Pinpoint the cell where the given text exists, returning its (x, y) midpoint coordinate. 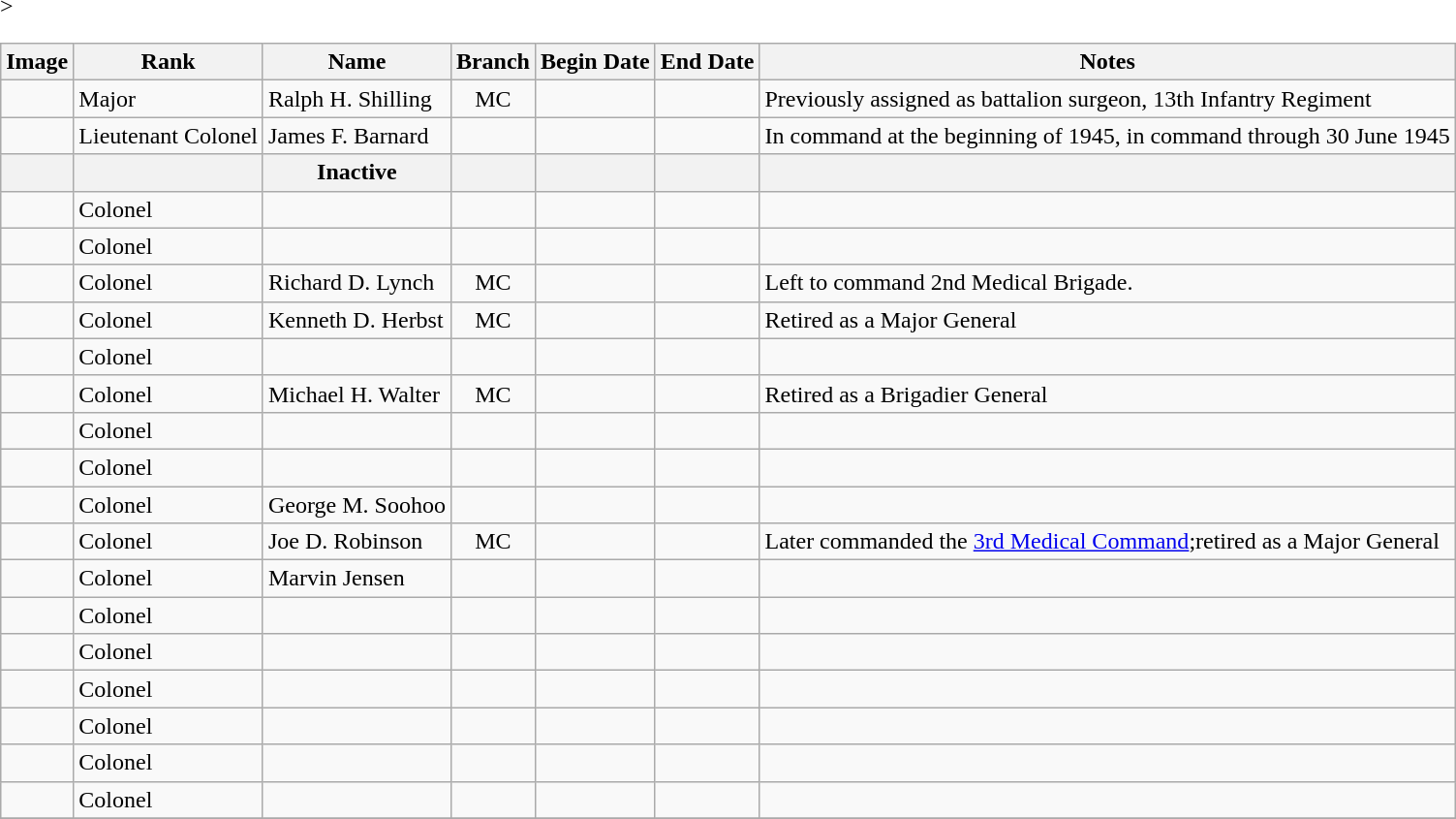
Ralph H. Shilling (356, 99)
James F. Barnard (356, 136)
Michael H. Walter (356, 394)
Kenneth D. Herbst (356, 320)
Name (356, 62)
Marvin Jensen (356, 579)
Image (37, 62)
Branch (492, 62)
End Date (707, 62)
Retired as a Major General (1107, 320)
Rank (169, 62)
Major (169, 99)
In command at the beginning of 1945, in command through 30 June 1945 (1107, 136)
Previously assigned as battalion surgeon, 13th Infantry Regiment (1107, 99)
George M. Soohoo (356, 505)
Inactive (356, 173)
Later commanded the 3rd Medical Command;retired as a Major General (1107, 542)
Joe D. Robinson (356, 542)
Notes (1107, 62)
Left to command 2nd Medical Brigade. (1107, 283)
Retired as a Brigadier General (1107, 394)
Begin Date (595, 62)
Lieutenant Colonel (169, 136)
Richard D. Lynch (356, 283)
